Search for the cell housing the specified text and yield its (X, Y) center coordinate. 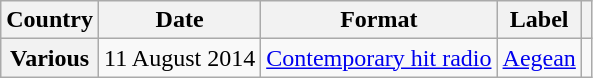
Label (539, 20)
Contemporary hit radio (379, 58)
Country (50, 20)
Format (379, 20)
Various (50, 58)
11 August 2014 (179, 58)
Aegean (539, 58)
Date (179, 20)
